Return the [x, y] coordinate for the center point of the cell that contains the specified text.  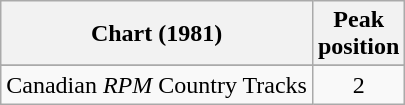
Peakposition [358, 34]
2 [358, 85]
Canadian RPM Country Tracks [157, 85]
Chart (1981) [157, 34]
